Capture the cell that displays the provided text and extract its (X, Y) central coordinate. 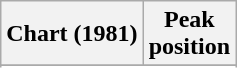
Peak position (189, 34)
Chart (1981) (72, 34)
